From the cell containing the given text, extract its center point as [X, Y] coordinate. 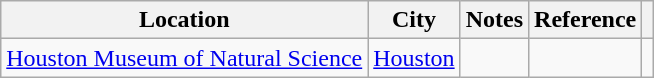
Notes [494, 20]
Houston [414, 58]
Houston Museum of Natural Science [184, 58]
Location [184, 20]
Reference [586, 20]
City [414, 20]
